Pinpoint the cell where the given text exists, returning its [X, Y] midpoint coordinate. 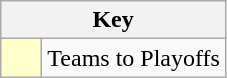
Teams to Playoffs [134, 58]
Key [114, 20]
